Return (x, y) of the center of cell containing provided text 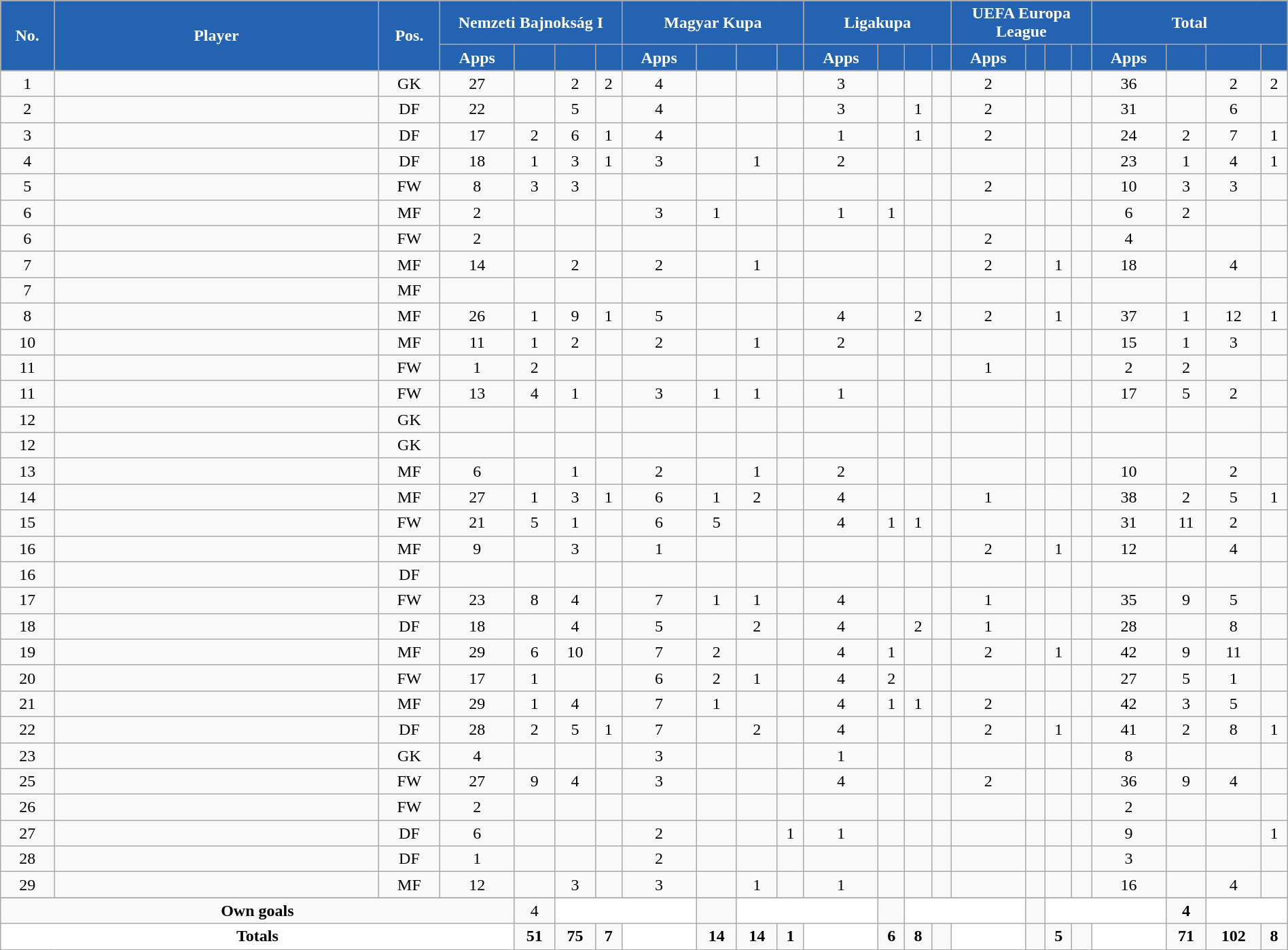
Ligakupa (878, 23)
Nemzeti Bajnokság I (531, 23)
75 (575, 936)
37 (1129, 316)
51 (535, 936)
Pos. (409, 35)
25 (27, 782)
Total (1190, 23)
24 (1129, 135)
102 (1234, 936)
19 (27, 652)
71 (1186, 936)
Totals (257, 936)
UEFA Europa League (1022, 23)
Own goals (257, 911)
Player (217, 35)
No. (27, 35)
38 (1129, 497)
41 (1129, 729)
Magyar Kupa (713, 23)
20 (27, 678)
35 (1129, 600)
